Determine the [x, y] coordinate at the center of the cell enclosing the given text.  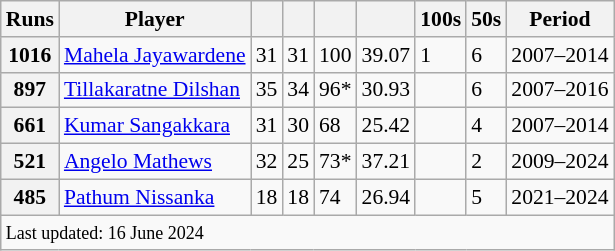
Tillakaratne Dilshan [155, 90]
2009–2024 [560, 162]
661 [30, 126]
26.94 [386, 197]
74 [336, 197]
35 [267, 90]
Runs [30, 19]
100 [336, 55]
37.21 [386, 162]
2021–2024 [560, 197]
Player [155, 19]
485 [30, 197]
25 [298, 162]
4 [486, 126]
897 [30, 90]
32 [267, 162]
68 [336, 126]
39.07 [386, 55]
5 [486, 197]
Angelo Mathews [155, 162]
2 [486, 162]
2007–2016 [560, 90]
30.93 [386, 90]
Pathum Nissanka [155, 197]
1016 [30, 55]
Kumar Sangakkara [155, 126]
1 [440, 55]
Mahela Jayawardene [155, 55]
30 [298, 126]
Last updated: 16 June 2024 [308, 233]
50s [486, 19]
100s [440, 19]
96* [336, 90]
34 [298, 90]
25.42 [386, 126]
521 [30, 162]
Period [560, 19]
73* [336, 162]
